Find where the given text appears and provide that cell's center as [x, y] coordinate. 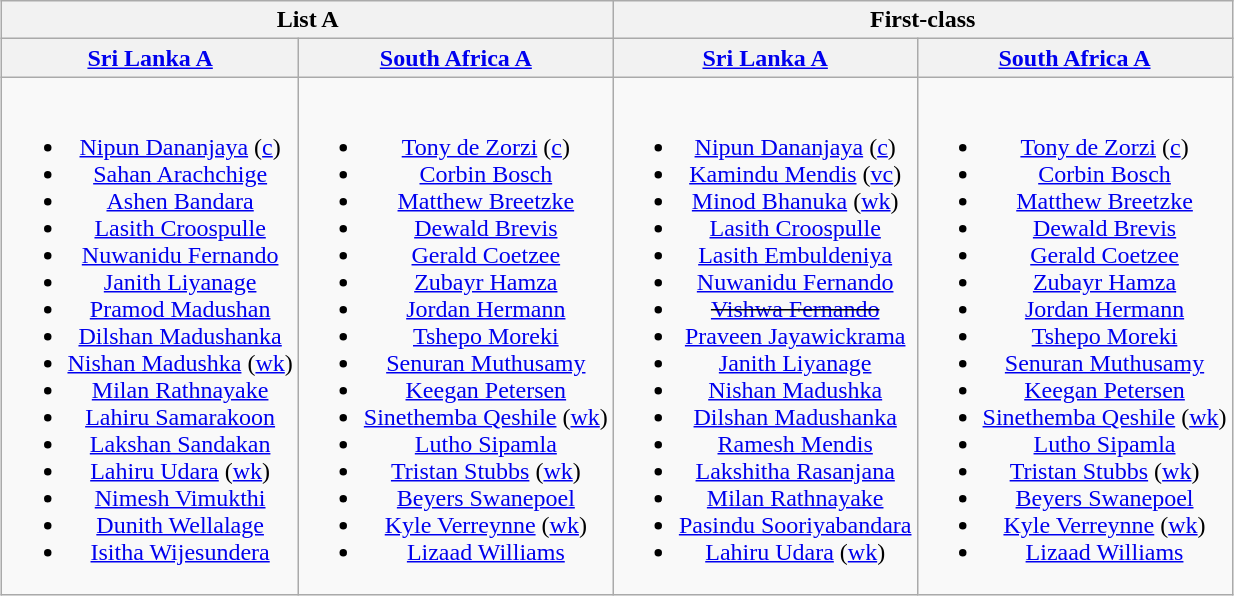
List A [308, 20]
First-class [922, 20]
